Detect which cell encompasses the target text, then output its (X, Y) center coordinate. 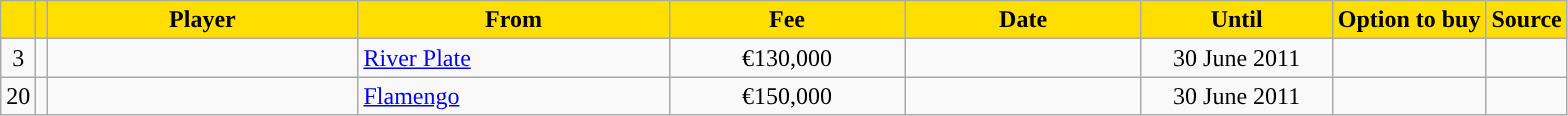
€130,000 (787, 58)
Option to buy (1409, 20)
Flamengo (514, 96)
River Plate (514, 58)
From (514, 20)
€150,000 (787, 96)
3 (18, 58)
Player (202, 20)
Fee (787, 20)
20 (18, 96)
Until (1236, 20)
Source (1526, 20)
Date (1023, 20)
